Search for the cell housing the specified text and yield its (x, y) center coordinate. 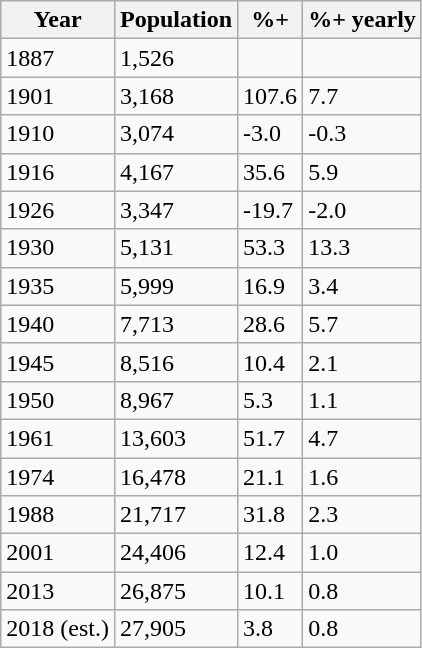
-2.0 (362, 210)
1887 (58, 58)
-19.7 (270, 210)
1961 (58, 438)
1910 (58, 134)
21,717 (176, 515)
5,999 (176, 286)
24,406 (176, 553)
-0.3 (362, 134)
1926 (58, 210)
21.1 (270, 477)
1988 (58, 515)
1945 (58, 362)
7.7 (362, 96)
2.1 (362, 362)
7,713 (176, 324)
5,131 (176, 248)
1.1 (362, 400)
10.4 (270, 362)
16,478 (176, 477)
8,967 (176, 400)
Year (58, 20)
28.6 (270, 324)
3.4 (362, 286)
51.7 (270, 438)
53.3 (270, 248)
5.9 (362, 172)
1935 (58, 286)
3,347 (176, 210)
35.6 (270, 172)
3,074 (176, 134)
Population (176, 20)
4.7 (362, 438)
1974 (58, 477)
-3.0 (270, 134)
10.1 (270, 591)
31.8 (270, 515)
5.3 (270, 400)
8,516 (176, 362)
%+ yearly (362, 20)
1,526 (176, 58)
1.0 (362, 553)
1901 (58, 96)
1950 (58, 400)
1930 (58, 248)
2.3 (362, 515)
2001 (58, 553)
1916 (58, 172)
3.8 (270, 629)
3,168 (176, 96)
2018 (est.) (58, 629)
26,875 (176, 591)
5.7 (362, 324)
107.6 (270, 96)
13.3 (362, 248)
27,905 (176, 629)
1.6 (362, 477)
2013 (58, 591)
%+ (270, 20)
1940 (58, 324)
12.4 (270, 553)
13,603 (176, 438)
16.9 (270, 286)
4,167 (176, 172)
